Locate the cell with the specified text and output its [X, Y] center coordinate. 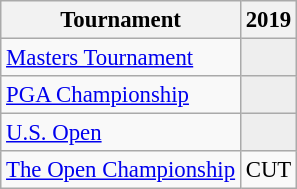
PGA Championship [121, 95]
Masters Tournament [121, 58]
The Open Championship [121, 170]
U.S. Open [121, 133]
Tournament [121, 20]
2019 [268, 20]
CUT [268, 170]
